Locate the cell with the specified text and output its [X, Y] center coordinate. 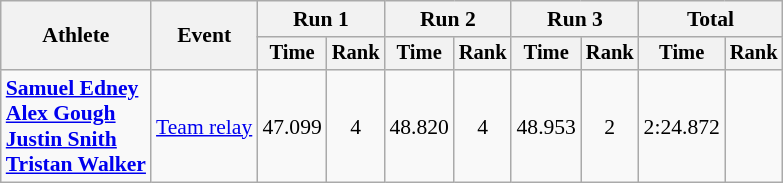
Total [711, 19]
48.820 [418, 126]
Team relay [204, 126]
47.099 [292, 126]
2 [610, 126]
Run 1 [320, 19]
Athlete [76, 36]
2:24.872 [682, 126]
48.953 [546, 126]
Run 2 [448, 19]
Event [204, 36]
Run 3 [574, 19]
Samuel EdneyAlex GoughJustin SnithTristan Walker [76, 126]
